Find where the given text appears and provide that cell's center as (X, Y) coordinate. 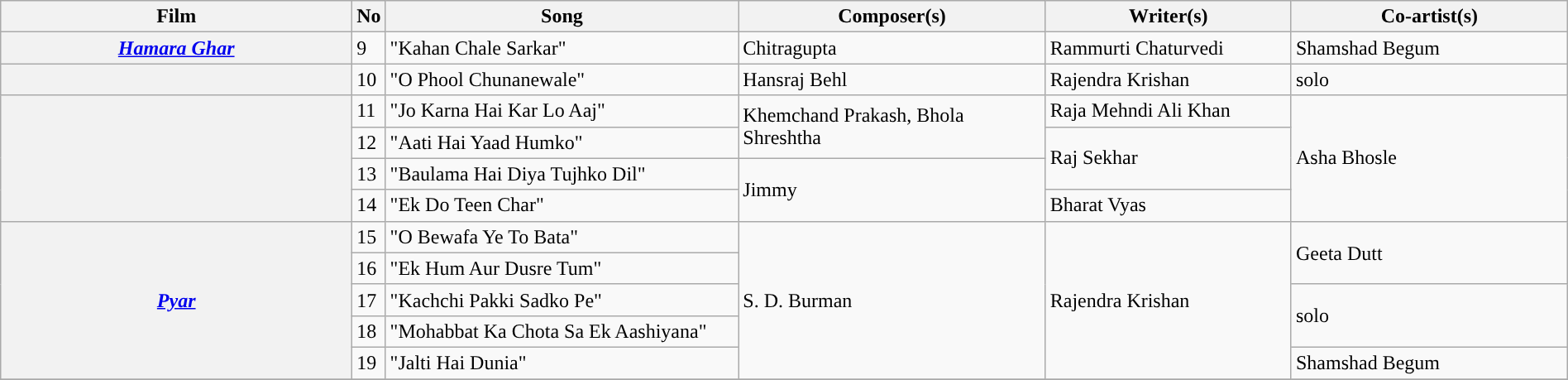
17 (369, 300)
"O Phool Chunanewale" (562, 79)
S. D. Burman (892, 300)
10 (369, 79)
18 (369, 331)
"Baulama Hai Diya Tujhko Dil" (562, 174)
11 (369, 111)
13 (369, 174)
Song (562, 17)
"Ek Do Teen Char" (562, 205)
"Ek Hum Aur Dusre Tum" (562, 268)
Pyar (177, 300)
No (369, 17)
12 (369, 142)
"Aati Hai Yaad Humko" (562, 142)
"Jo Karna Hai Kar Lo Aaj" (562, 111)
16 (369, 268)
"Kahan Chale Sarkar" (562, 48)
"Kachchi Pakki Sadko Pe" (562, 300)
19 (369, 363)
Khemchand Prakash, Bhola Shreshtha (892, 127)
Rammurti Chaturvedi (1168, 48)
"Mohabbat Ka Chota Sa Ek Aashiyana" (562, 331)
Hamara Ghar (177, 48)
14 (369, 205)
Asha Bhosle (1429, 158)
Writer(s) (1168, 17)
Composer(s) (892, 17)
Geeta Dutt (1429, 253)
Raj Sekhar (1168, 158)
15 (369, 237)
9 (369, 48)
Hansraj Behl (892, 79)
"O Bewafa Ye To Bata" (562, 237)
Bharat Vyas (1168, 205)
Raja Mehndi Ali Khan (1168, 111)
Jimmy (892, 190)
Co-artist(s) (1429, 17)
Film (177, 17)
"Jalti Hai Dunia" (562, 363)
Chitragupta (892, 48)
